Scan for the cell matching the given text and deliver its (X, Y) coordinate at center. 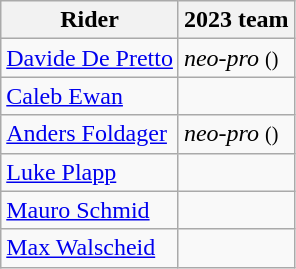
Anders Foldager (90, 134)
Mauro Schmid (90, 210)
Luke Plapp (90, 172)
Davide De Pretto (90, 58)
2023 team (236, 20)
Caleb Ewan (90, 96)
Max Walscheid (90, 248)
Rider (90, 20)
